Return the (X, Y) coordinate for the center point of the cell that contains the specified text.  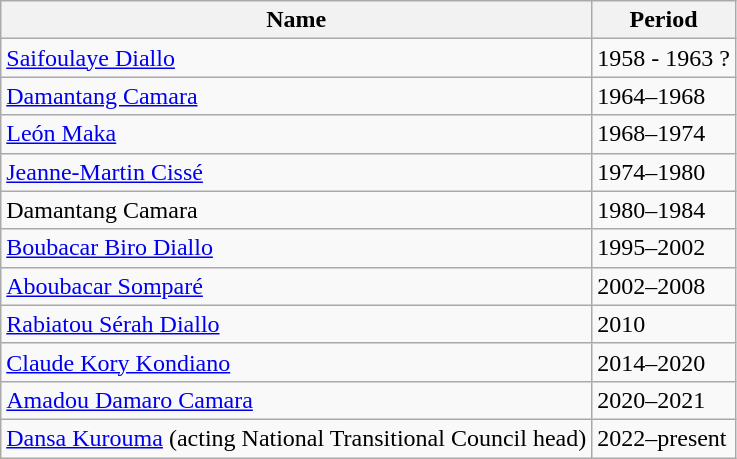
Period (664, 20)
1980–1984 (664, 210)
2022–present (664, 438)
Aboubacar Somparé (296, 286)
Boubacar Biro Diallo (296, 248)
Saifoulaye Diallo (296, 58)
1968–1974 (664, 134)
León Maka (296, 134)
Claude Kory Kondiano (296, 362)
2020–2021 (664, 400)
Dansa Kurouma (acting National Transitional Council head) (296, 438)
1964–1968 (664, 96)
Amadou Damaro Camara (296, 400)
1974–1980 (664, 172)
1958 - 1963 ? (664, 58)
2002–2008 (664, 286)
Name (296, 20)
1995–2002 (664, 248)
2010 (664, 324)
2014–2020 (664, 362)
Rabiatou Sérah Diallo (296, 324)
Jeanne-Martin Cissé (296, 172)
